From the cell containing the given text, extract its center point as (x, y) coordinate. 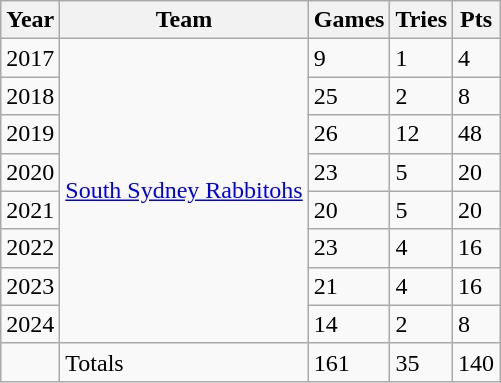
2019 (30, 134)
2023 (30, 286)
12 (422, 134)
21 (349, 286)
South Sydney Rabbitohs (184, 191)
Totals (184, 362)
2020 (30, 172)
Games (349, 20)
2018 (30, 96)
Year (30, 20)
2021 (30, 210)
Pts (476, 20)
161 (349, 362)
Team (184, 20)
9 (349, 58)
140 (476, 362)
2022 (30, 248)
2024 (30, 324)
1 (422, 58)
14 (349, 324)
2017 (30, 58)
35 (422, 362)
48 (476, 134)
26 (349, 134)
25 (349, 96)
Tries (422, 20)
